Pinpoint the cell where the given text exists, returning its [X, Y] midpoint coordinate. 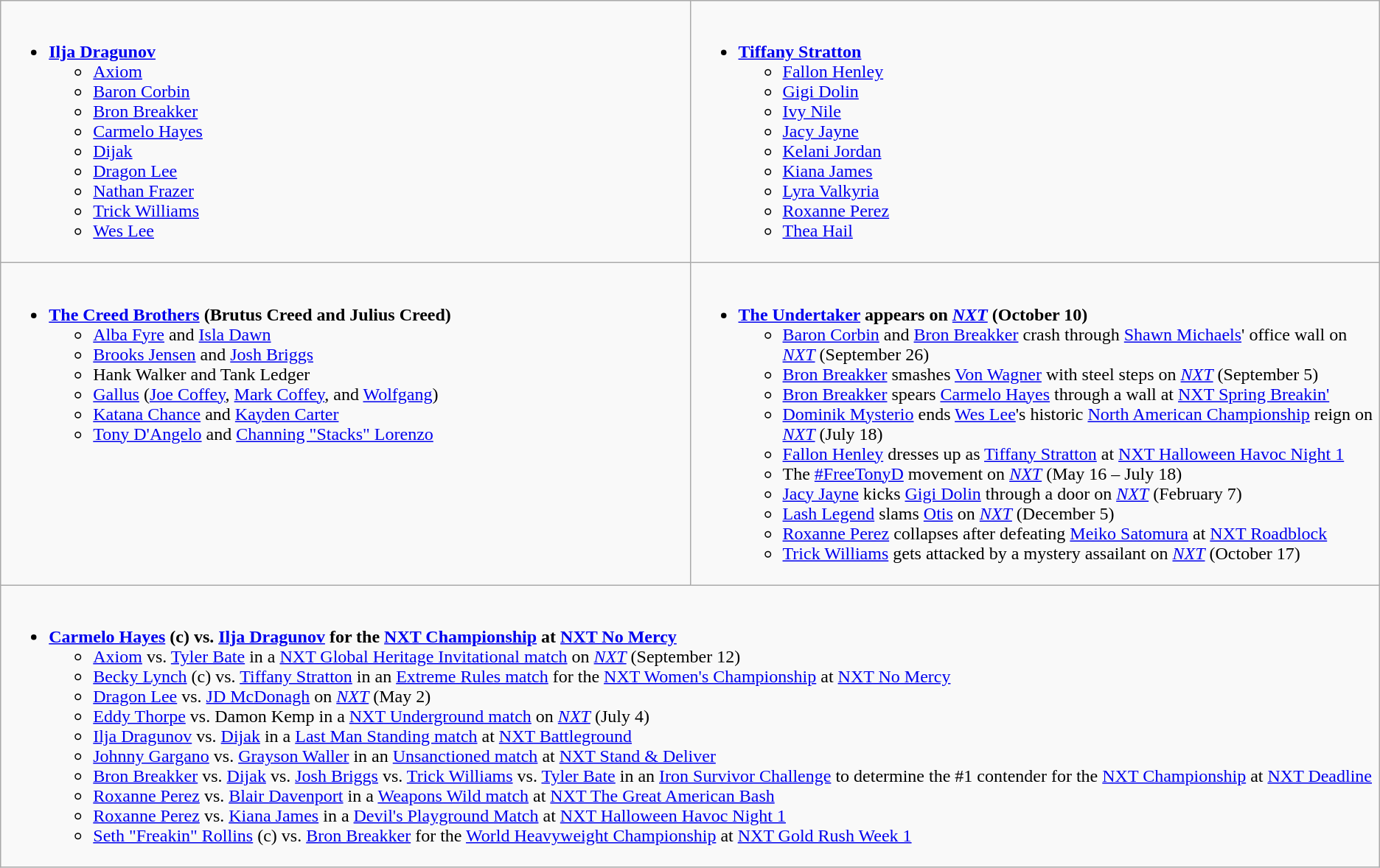
Tiffany StrattonFallon HenleyGigi DolinIvy NileJacy JayneKelani JordanKiana JamesLyra ValkyriaRoxanne PerezThea Hail [1035, 132]
Ilja DragunovAxiomBaron CorbinBron BreakkerCarmelo HayesDijakDragon LeeNathan FrazerTrick WilliamsWes Lee [345, 132]
